Extract the [X, Y] coordinate from the center of the cell holding the provided text.  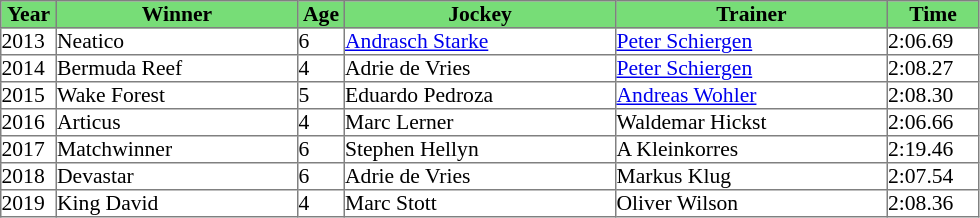
Jockey [480, 14]
2:06.66 [933, 122]
2019 [29, 204]
Age [321, 14]
2:19.46 [933, 150]
2:08.27 [933, 68]
Oliver Wilson [752, 204]
2:08.36 [933, 204]
5 [321, 96]
Time [933, 14]
2:06.69 [933, 42]
Trainer [752, 14]
2:08.30 [933, 96]
Marc Lerner [480, 122]
2013 [29, 42]
Articus [177, 122]
Stephen Hellyn [480, 150]
Waldemar Hickst [752, 122]
King David [177, 204]
Matchwinner [177, 150]
2:07.54 [933, 176]
2018 [29, 176]
Andreas Wohler [752, 96]
Markus Klug [752, 176]
Eduardo Pedroza [480, 96]
Neatico [177, 42]
2016 [29, 122]
Marc Stott [480, 204]
Andrasch Starke [480, 42]
Year [29, 14]
Winner [177, 14]
Bermuda Reef [177, 68]
Devastar [177, 176]
2015 [29, 96]
2014 [29, 68]
A Kleinkorres [752, 150]
Wake Forest [177, 96]
2017 [29, 150]
